Find where the given text appears and provide that cell's center as (X, Y) coordinate. 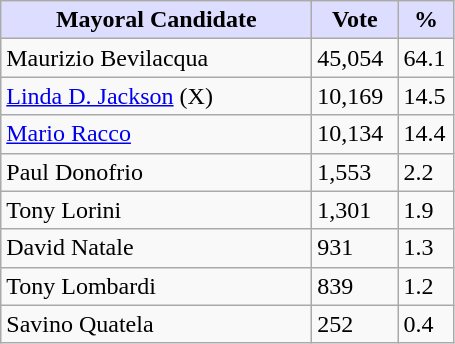
Tony Lombardi (156, 286)
Linda D. Jackson (X) (156, 96)
1.2 (426, 286)
839 (355, 286)
64.1 (426, 58)
1.3 (426, 248)
Vote (355, 20)
10,169 (355, 96)
Mario Racco (156, 134)
David Natale (156, 248)
% (426, 20)
Mayoral Candidate (156, 20)
Savino Quatela (156, 324)
14.5 (426, 96)
45,054 (355, 58)
14.4 (426, 134)
252 (355, 324)
0.4 (426, 324)
2.2 (426, 172)
Tony Lorini (156, 210)
10,134 (355, 134)
Paul Donofrio (156, 172)
1,553 (355, 172)
1,301 (355, 210)
1.9 (426, 210)
931 (355, 248)
Maurizio Bevilacqua (156, 58)
